Identify which cell holds the provided text, then report its (x, y) central coordinate. 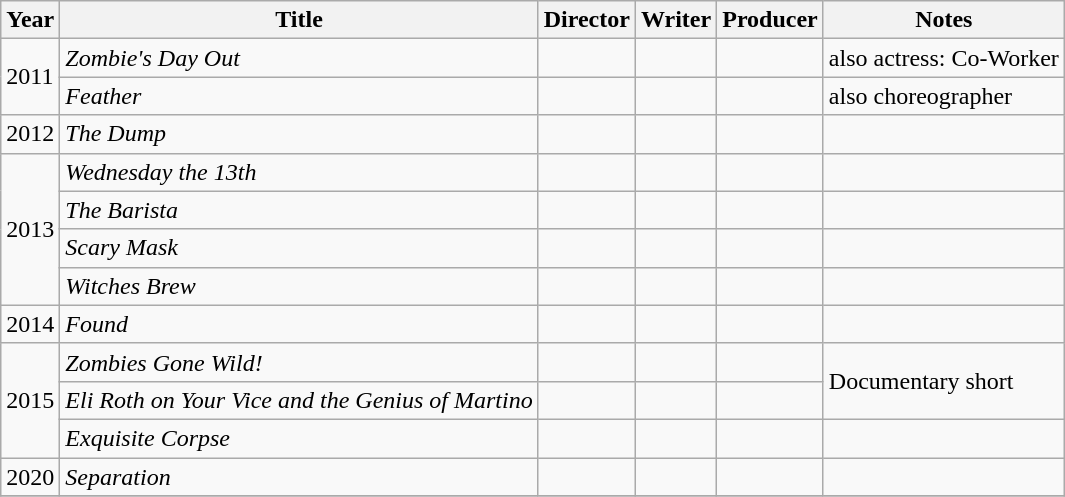
Writer (676, 20)
Zombies Gone Wild! (299, 362)
also choreographer (944, 96)
also actress: Co-Worker (944, 58)
Separation (299, 477)
2011 (30, 77)
The Dump (299, 134)
Found (299, 324)
2012 (30, 134)
2014 (30, 324)
2020 (30, 477)
Witches Brew (299, 286)
Zombie's Day Out (299, 58)
2015 (30, 400)
Wednesday the 13th (299, 172)
Eli Roth on Your Vice and the Genius of Martino (299, 400)
Documentary short (944, 381)
Notes (944, 20)
Director (586, 20)
Title (299, 20)
Year (30, 20)
Producer (770, 20)
Exquisite Corpse (299, 438)
2013 (30, 229)
Feather (299, 96)
The Barista (299, 210)
Scary Mask (299, 248)
